Provide the [x, y] coordinate of the cell's center where the given text is located.  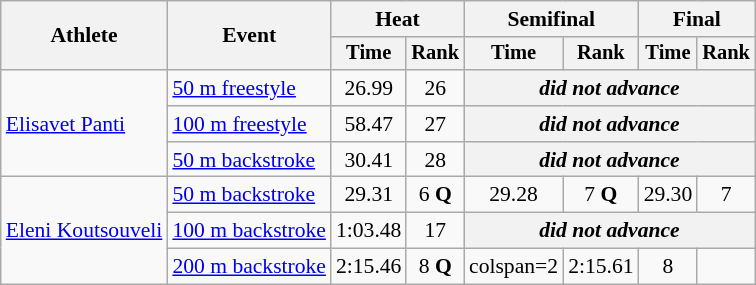
1:03.48 [368, 231]
29.28 [514, 195]
8 [668, 267]
Semifinal [552, 19]
29.30 [668, 195]
2:15.46 [368, 267]
Final [697, 19]
17 [435, 231]
30.41 [368, 160]
100 m freestyle [249, 124]
2:15.61 [600, 267]
Event [249, 36]
29.31 [368, 195]
58.47 [368, 124]
6 Q [435, 195]
28 [435, 160]
Athlete [84, 36]
50 m freestyle [249, 88]
8 Q [435, 267]
100 m backstroke [249, 231]
Eleni Koutsouveli [84, 230]
26 [435, 88]
7 [726, 195]
200 m backstroke [249, 267]
Elisavet Panti [84, 124]
7 Q [600, 195]
27 [435, 124]
colspan=2 [514, 267]
26.99 [368, 88]
Heat [398, 19]
